Pinpoint the cell where the given text exists, returning its [x, y] midpoint coordinate. 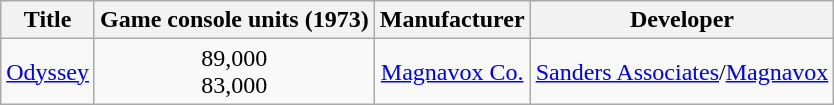
Sanders Associates/Magnavox [682, 72]
Odyssey [48, 72]
Developer [682, 20]
Magnavox Co. [452, 72]
89,00083,000 [234, 72]
Title [48, 20]
Game console units (1973) [234, 20]
Manufacturer [452, 20]
